For the text-containing cell, return its midpoint in (x, y) coordinate format. 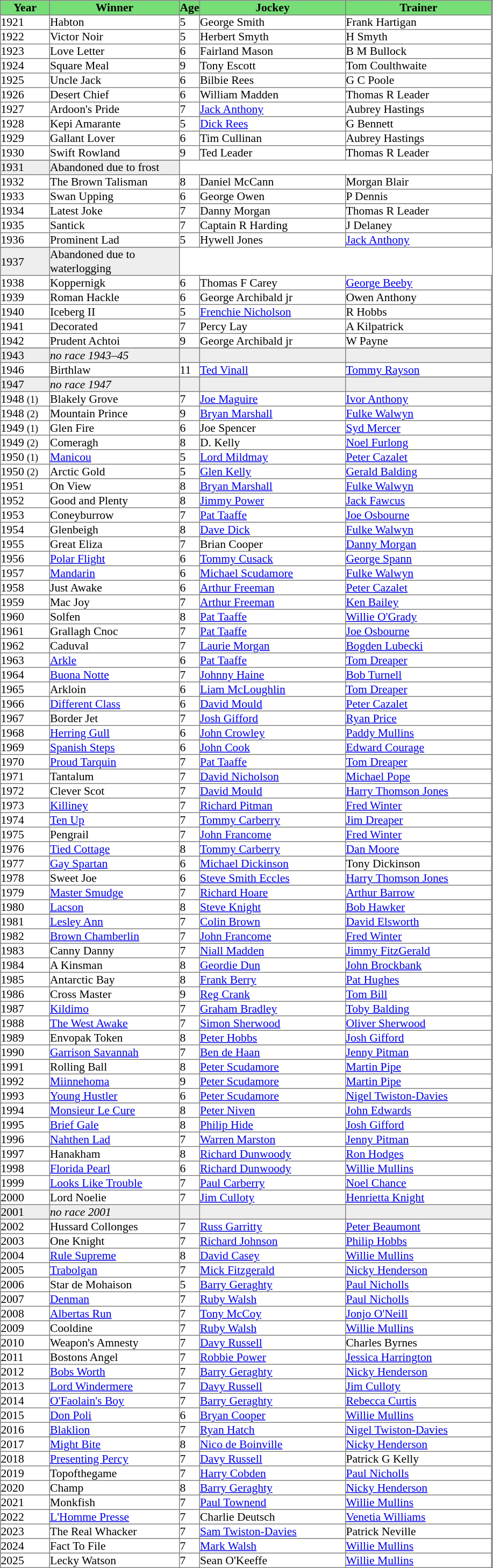
Jimmy FitzGerald (419, 951)
1939 (25, 297)
1982 (25, 936)
Santick (115, 226)
Victor Noir (115, 37)
Noel Chance (419, 1183)
Hywell Jones (273, 240)
Master Smudge (115, 893)
Peter Beaumont (419, 1226)
1950 (1) (25, 457)
1979 (25, 893)
Mick Fitzgerald (273, 1270)
Jonjo O'Neill (419, 1313)
Lord Mildmay (273, 457)
Jack Fawcus (419, 500)
2009 (25, 1328)
John Cook (273, 747)
Border Jet (115, 718)
1992 (25, 1081)
1974 (25, 819)
Geordie Dun (273, 965)
2017 (25, 1444)
1971 (25, 776)
Frank Hartigan (419, 23)
Habton (115, 23)
The Brown Talisman (115, 182)
Liam McLoughlin (273, 689)
Prominent Lad (115, 240)
1972 (25, 790)
1997 (25, 1154)
Winner (115, 8)
Fairland Mason (273, 52)
Mountain Prince (115, 413)
R Hobbs (419, 312)
Daniel McCann (273, 182)
Polar Flight (115, 558)
Tom Coulthwaite (419, 66)
Tom Bill (419, 994)
Presenting Percy (115, 1458)
The West Awake (115, 1023)
Brown Chamberlin (115, 936)
Jimmy Power (273, 500)
1963 (25, 660)
2000 (25, 1197)
Frank Berry (273, 980)
Coneyburrow (115, 515)
1933 (25, 197)
Jessica Harrington (419, 1357)
Cross Master (115, 994)
2008 (25, 1313)
David Nicholson (273, 776)
1927 (25, 110)
2002 (25, 1226)
Good and Plenty (115, 500)
B M Bullock (419, 52)
Richard Johnson (273, 1241)
Tony McCoy (273, 1313)
Monkfish (115, 1502)
1929 (25, 139)
Tony Escott (273, 66)
1995 (25, 1125)
1955 (25, 544)
1953 (25, 515)
1922 (25, 37)
Glen Fire (115, 428)
1984 (25, 965)
Glenbeigh (115, 529)
Philip Hide (273, 1125)
2021 (25, 1502)
1928 (25, 124)
1965 (25, 689)
1947 (25, 384)
1941 (25, 326)
Henrietta Knight (419, 1197)
1962 (25, 645)
George Beeby (419, 283)
Bob Hawker (419, 907)
1940 (25, 312)
Bryan Cooper (273, 1415)
1956 (25, 558)
1949 (2) (25, 442)
Colin Brown (273, 922)
Bobs Worth (115, 1371)
1924 (25, 66)
1935 (25, 226)
Simon Sherwood (273, 1023)
Rebecca Curtis (419, 1400)
Ivor Anthony (419, 399)
H Smyth (419, 37)
Miinnehoma (115, 1081)
Grallagh Cnoc (115, 631)
Dave Dick (273, 529)
1938 (25, 283)
Spanish Steps (115, 747)
Paul Townend (273, 1502)
1959 (25, 602)
2004 (25, 1255)
Killiney (115, 806)
One Knight (115, 1241)
Brian Cooper (273, 544)
Steve Smith Eccles (273, 878)
Pat Hughes (419, 980)
2001 (25, 1212)
1994 (25, 1110)
Philip Hobbs (419, 1241)
1925 (25, 81)
1950 (2) (25, 471)
1975 (25, 835)
Denman (115, 1299)
Gallant Lover (115, 139)
Fact To File (115, 1545)
Bilbie Rees (273, 81)
Sean O'Keeffe (273, 1560)
Solfen (115, 616)
1986 (25, 994)
Dick Rees (273, 124)
Cooldine (115, 1328)
Glen Kelly (273, 471)
Syd Mercer (419, 428)
Steve Knight (273, 907)
Love Letter (115, 52)
Blaklion (115, 1429)
Ron Hodges (419, 1154)
Florida Pearl (115, 1168)
Bogden Lubecki (419, 645)
1952 (25, 500)
Herring Gull (115, 732)
2020 (25, 1487)
Clever Scot (115, 790)
Thomas F Carey (273, 283)
1977 (25, 864)
Decorated (115, 326)
1980 (25, 907)
Kildimo (115, 1009)
Tied Cottage (115, 849)
Lesley Ann (115, 922)
Birthlaw (115, 370)
W Payne (419, 341)
Peter Hobbs (273, 1038)
David Elsworth (419, 922)
Comeragh (115, 442)
Reg Crank (273, 994)
11 (189, 370)
2022 (25, 1516)
Arkle (115, 660)
1998 (25, 1168)
Nico de Boinville (273, 1444)
1954 (25, 529)
Just Awake (115, 587)
1999 (25, 1183)
1958 (25, 587)
2024 (25, 1545)
1990 (25, 1052)
Great Eliza (115, 544)
1978 (25, 878)
George Smith (273, 23)
Ryan Hatch (273, 1429)
Looks Like Trouble (115, 1183)
G Bennett (419, 124)
2013 (25, 1386)
Owen Anthony (419, 297)
2023 (25, 1531)
1987 (25, 1009)
1932 (25, 182)
Young Hustler (115, 1096)
1989 (25, 1038)
Age (189, 8)
Bostons Angel (115, 1357)
Arkloin (115, 689)
Kepi Amarante (115, 124)
Envopak Token (115, 1038)
Captain R Harding (273, 226)
2005 (25, 1270)
Nahthen Lad (115, 1139)
John Edwards (419, 1110)
Topofthegame (115, 1473)
Swan Upping (115, 197)
2007 (25, 1299)
Lord Noelie (115, 1197)
Peter Niven (273, 1110)
Morgan Blair (419, 182)
1948 (1) (25, 399)
Tommy Cusack (273, 558)
Year (25, 8)
Harry Cobden (273, 1473)
1937 (25, 261)
1948 (2) (25, 413)
Ted Vinall (273, 370)
Mac Joy (115, 602)
Tommy Rayson (419, 370)
Canny Danny (115, 951)
John Brockbank (419, 965)
Prudent Achtoi (115, 341)
Sam Twiston-Davies (273, 1531)
2011 (25, 1357)
2018 (25, 1458)
Oliver Sherwood (419, 1023)
1985 (25, 980)
Uncle Jack (115, 81)
Albertas Run (115, 1313)
Ben de Haan (273, 1052)
Toby Balding (419, 1009)
Antarctic Bay (115, 980)
Brief Gale (115, 1125)
Robbie Power (273, 1357)
Jockey (273, 8)
1964 (25, 674)
Blakely Grove (115, 399)
Laurie Morgan (273, 645)
1983 (25, 951)
1991 (25, 1067)
Paddy Mullins (419, 732)
no race 2001 (115, 1212)
Swift Rowland (115, 153)
Mark Walsh (273, 1545)
Monsieur Le Cure (115, 1110)
D. Kelly (273, 442)
G C Poole (419, 81)
Gay Spartan (115, 864)
David Casey (273, 1255)
Noel Furlong (419, 442)
2012 (25, 1371)
1957 (25, 573)
1931 (25, 168)
Mandarin (115, 573)
1996 (25, 1139)
Jim Dreaper (419, 819)
2006 (25, 1284)
Graham Bradley (273, 1009)
Champ (115, 1487)
1942 (25, 341)
Charles Byrnes (419, 1342)
1960 (25, 616)
1946 (25, 370)
Roman Hackle (115, 297)
Johnny Haine (273, 674)
Iceberg II (115, 312)
Rule Supreme (115, 1255)
2025 (25, 1560)
1949 (1) (25, 428)
1943 (25, 355)
Trabolgan (115, 1270)
2003 (25, 1241)
J Delaney (419, 226)
1976 (25, 849)
Buona Notte (115, 674)
1993 (25, 1096)
On View (115, 486)
Joe Maguire (273, 399)
Koppernigk (115, 283)
Edward Courage (419, 747)
O'Faolain's Boy (115, 1400)
Patrick G Kelly (419, 1458)
Herbert Smyth (273, 37)
Weapon's Amnesty (115, 1342)
Niall Madden (273, 951)
Joe Spencer (273, 428)
Percy Lay (273, 326)
Richard Pitman (273, 806)
Ken Bailey (419, 602)
1973 (25, 806)
George Owen (273, 197)
Hanakham (115, 1154)
Tim Cullinan (273, 139)
1981 (25, 922)
1934 (25, 211)
Caduval (115, 645)
Sweet Joe (115, 878)
Abandoned due to waterlogging (115, 261)
Richard Hoare (273, 893)
Tantalum (115, 776)
Manicou (115, 457)
1968 (25, 732)
Latest Joke (115, 211)
P Dennis (419, 197)
1936 (25, 240)
John Crowley (273, 732)
1969 (25, 747)
1951 (25, 486)
1923 (25, 52)
no race 1943–45 (115, 355)
Michael Pope (419, 776)
William Madden (273, 95)
Garrison Savannah (115, 1052)
1967 (25, 718)
1970 (25, 761)
Star de Mohaison (115, 1284)
Patrick Neville (419, 1531)
2015 (25, 1415)
Trainer (419, 8)
Gerald Balding (419, 471)
Square Meal (115, 66)
2019 (25, 1473)
1926 (25, 95)
Ardoon's Pride (115, 110)
Different Class (115, 703)
Michael Scudamore (273, 573)
Bob Turnell (419, 674)
Frenchie Nicholson (273, 312)
no race 1947 (115, 384)
Charlie Deutsch (273, 1516)
Tony Dickinson (419, 864)
Proud Tarquin (115, 761)
Hussard Collonges (115, 1226)
Abandoned due to frost (115, 168)
L'Homme Presse (115, 1516)
A Kinsman (115, 965)
Desert Chief (115, 95)
The Real Whacker (115, 1531)
2014 (25, 1400)
Paul Carberry (273, 1183)
Rolling Ball (115, 1067)
1961 (25, 631)
Arthur Barrow (419, 893)
Ted Leader (273, 153)
1930 (25, 153)
Pengrail (115, 835)
Warren Marston (273, 1139)
Lord Windermere (115, 1386)
Arctic Gold (115, 471)
Willie O'Grady (419, 616)
Ten Up (115, 819)
Lacson (115, 907)
2016 (25, 1429)
Lecky Watson (115, 1560)
Might Bite (115, 1444)
George Spann (419, 558)
1921 (25, 23)
Don Poli (115, 1415)
Michael Dickinson (273, 864)
A Kilpatrick (419, 326)
Dan Moore (419, 849)
2010 (25, 1342)
Russ Garritty (273, 1226)
Venetia Williams (419, 1516)
1966 (25, 703)
Ryan Price (419, 718)
1988 (25, 1023)
